Identify which cell holds the provided text, then report its (X, Y) central coordinate. 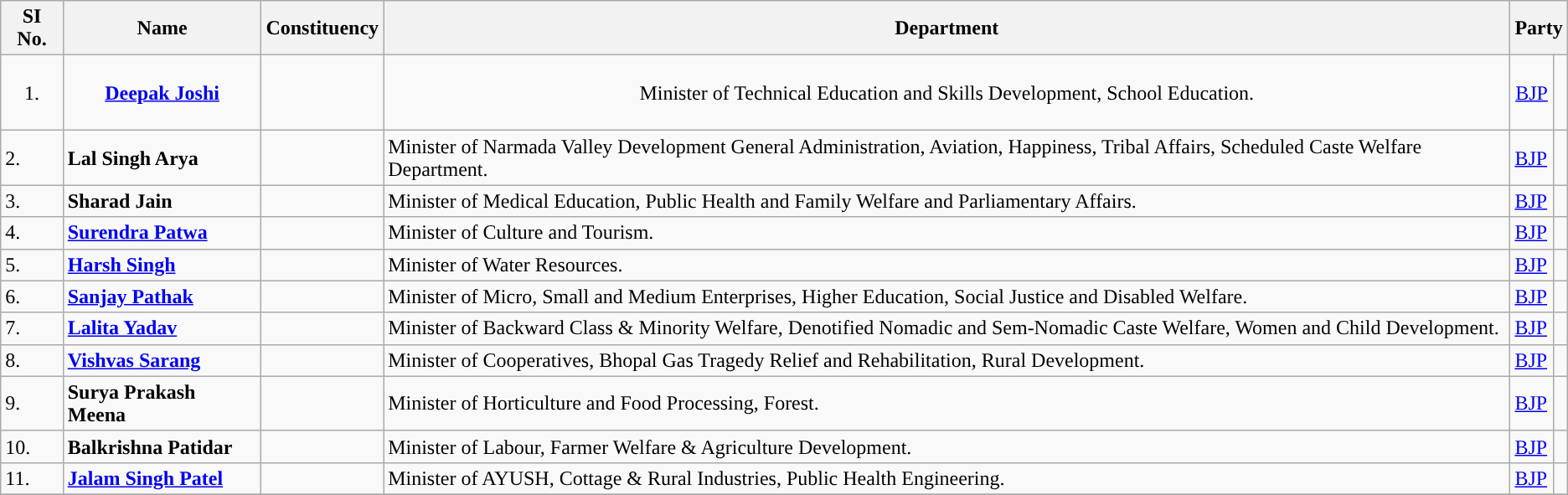
6. (32, 296)
8. (32, 360)
Minister of Cooperatives, Bhopal Gas Tragedy Relief and Rehabilitation, Rural Development. (946, 360)
Deepak Joshi (162, 93)
9. (32, 404)
5. (32, 265)
Lal Singh Arya (162, 157)
2. (32, 157)
Minister of Technical Education and Skills Development, School Education. (946, 93)
4. (32, 233)
Minister of AYUSH, Cottage & Rural Industries, Public Health Engineering. (946, 478)
Minister of Medical Education, Public Health and Family Welfare and Parliamentary Affairs. (946, 201)
Department (946, 28)
SI No. (32, 28)
Minister of Horticulture and Food Processing, Forest. (946, 404)
Name (162, 28)
Surya Prakash Meena (162, 404)
Surendra Patwa (162, 233)
10. (32, 446)
Sanjay Pathak (162, 296)
3. (32, 201)
Lalita Yadav (162, 328)
Constituency (322, 28)
7. (32, 328)
Minister of Labour, Farmer Welfare & Agriculture Development. (946, 446)
Party (1539, 28)
Sharad Jain (162, 201)
Minister of Water Resources. (946, 265)
Minister of Micro, Small and Medium Enterprises, Higher Education, Social Justice and Disabled Welfare. (946, 296)
Harsh Singh (162, 265)
Vishvas Sarang (162, 360)
Minister of Backward Class & Minority Welfare, Denotified Nomadic and Sem-Nomadic Caste Welfare, Women and Child Development. (946, 328)
Balkrishna Patidar (162, 446)
Minister of Culture and Tourism. (946, 233)
Jalam Singh Patel (162, 478)
1. (32, 93)
Minister of Narmada Valley Development General Administration, Aviation, Happiness, Tribal Affairs, Scheduled Caste Welfare Department. (946, 157)
11. (32, 478)
